Return the [X, Y] coordinate for the center point of the cell that contains the specified text.  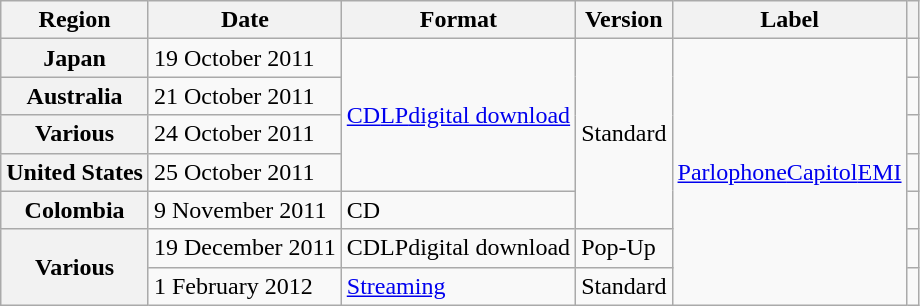
Format [458, 20]
Label [790, 20]
19 December 2011 [244, 248]
Australia [75, 96]
9 November 2011 [244, 210]
1 February 2012 [244, 286]
25 October 2011 [244, 172]
Colombia [75, 210]
ParlophoneCapitolEMI [790, 172]
Streaming [458, 286]
United States [75, 172]
21 October 2011 [244, 96]
CD [458, 210]
19 October 2011 [244, 58]
Date [244, 20]
24 October 2011 [244, 134]
Region [75, 20]
Japan [75, 58]
Version [624, 20]
Pop-Up [624, 248]
